Output the (X, Y) coordinate of the center of the cell containing the given text.  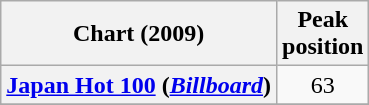
Japan Hot 100 (Billboard) (139, 85)
Peakposition (323, 34)
63 (323, 85)
Chart (2009) (139, 34)
